Return (X, Y) of the center of cell containing provided text 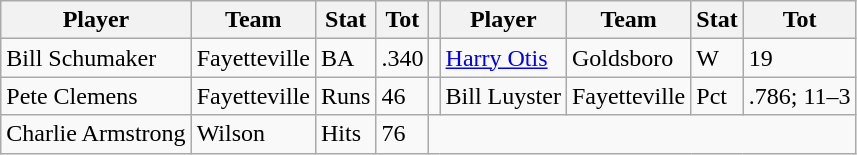
Pct (717, 96)
BA (345, 58)
Goldsboro (628, 58)
W (717, 58)
.786; 11–3 (800, 96)
.340 (402, 58)
Bill Luyster (503, 96)
76 (402, 134)
Hits (345, 134)
Pete Clemens (96, 96)
46 (402, 96)
Charlie Armstrong (96, 134)
Wilson (253, 134)
19 (800, 58)
Bill Schumaker (96, 58)
Harry Otis (503, 58)
Runs (345, 96)
